Search for the cell housing the specified text and yield its [X, Y] center coordinate. 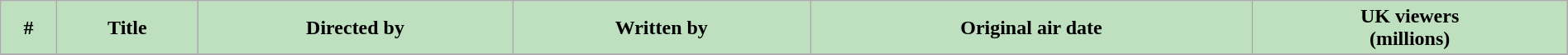
Title [127, 28]
Original air date [1031, 28]
# [28, 28]
Directed by [356, 28]
Written by [662, 28]
UK viewers(millions) [1409, 28]
